Extract the [X, Y] coordinate from the center of the cell holding the provided text.  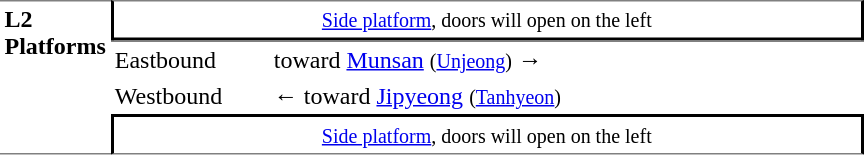
Eastbound [190, 59]
← toward Jipyeong (Tanhyeon) [566, 96]
Westbound [190, 96]
L2Platforms [55, 77]
toward Munsan (Unjeong) → [566, 59]
